From the cell containing the given text, extract its center point as [x, y] coordinate. 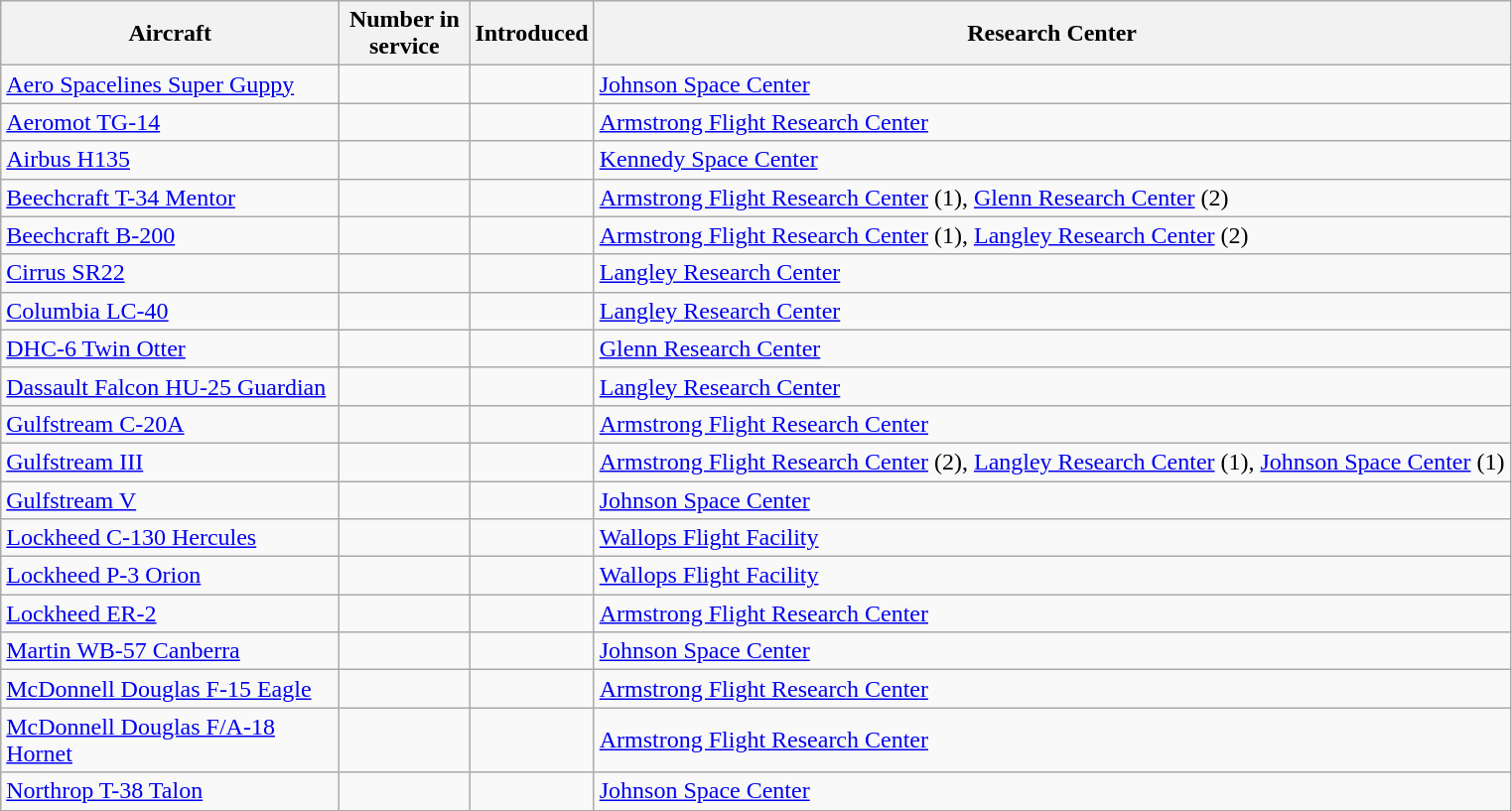
Lockheed P-3 Orion [171, 576]
Armstrong Flight Research Center (2), Langley Research Center (1), Johnson Space Center (1) [1052, 462]
Armstrong Flight Research Center (1), Glenn Research Center (2) [1052, 198]
Armstrong Flight Research Center (1), Langley Research Center (2) [1052, 235]
Gulfstream III [171, 462]
Columbia LC-40 [171, 311]
Aeromot TG-14 [171, 122]
Dassault Falcon HU-25 Guardian [171, 386]
Martin WB-57 Canberra [171, 651]
McDonnell Douglas F-15 Eagle [171, 689]
Aero Spacelines Super Guppy [171, 84]
McDonnell Douglas F/A-18 Hornet [171, 741]
Lockheed C-130 Hercules [171, 538]
Kennedy Space Center [1052, 160]
Gulfstream V [171, 499]
Northrop T-38 Talon [171, 791]
DHC-6 Twin Otter [171, 348]
Aircraft [171, 34]
Research Center [1052, 34]
Number in service [405, 34]
Beechcraft B-200 [171, 235]
Introduced [532, 34]
Gulfstream C-20A [171, 424]
Lockheed ER-2 [171, 613]
Beechcraft T-34 Mentor [171, 198]
Cirrus SR22 [171, 273]
Glenn Research Center [1052, 348]
Airbus H135 [171, 160]
